Capture the cell that displays the provided text and extract its [x, y] central coordinate. 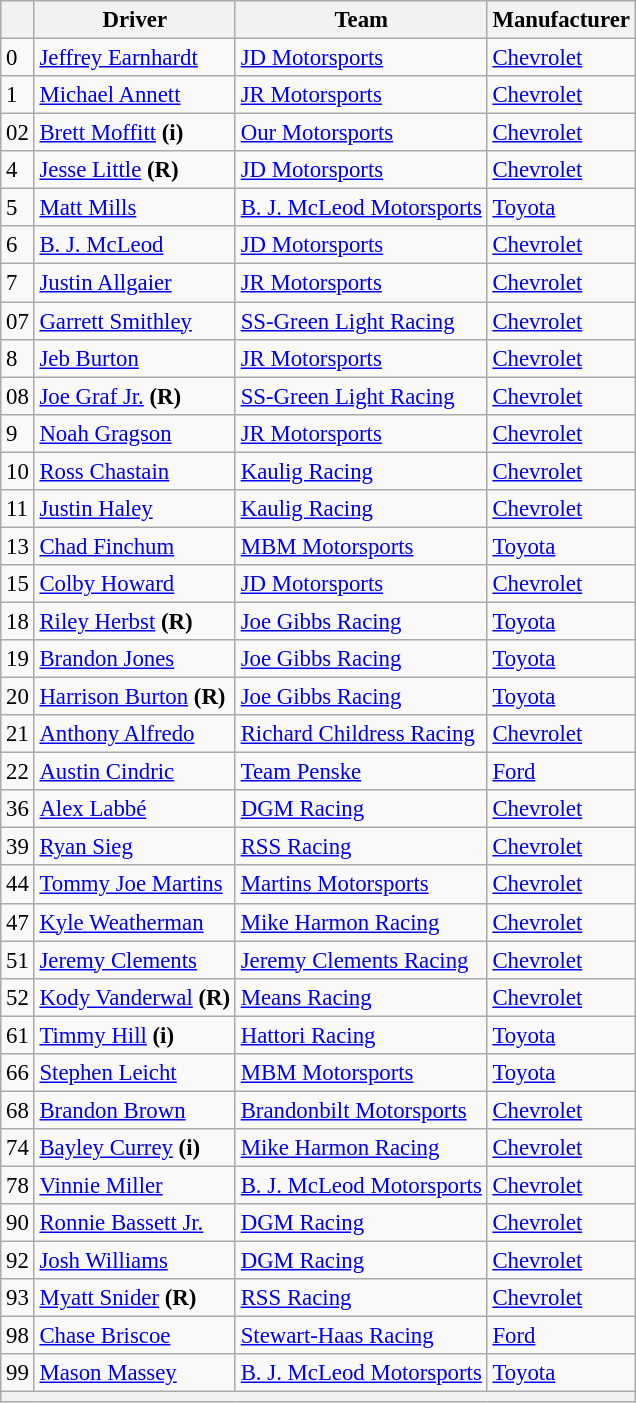
6 [18, 245]
74 [18, 1148]
0 [18, 58]
Chad Finchum [134, 546]
08 [18, 396]
Bayley Currey (i) [134, 1148]
18 [18, 621]
Kyle Weatherman [134, 922]
61 [18, 1035]
47 [18, 922]
78 [18, 1185]
Martins Motorsports [361, 885]
Brandon Jones [134, 659]
Chase Briscoe [134, 1336]
44 [18, 885]
10 [18, 471]
9 [18, 433]
Hattori Racing [361, 1035]
Austin Cindric [134, 772]
Brett Moffitt (i) [134, 133]
Riley Herbst (R) [134, 621]
Means Racing [361, 997]
1 [18, 95]
Matt Mills [134, 208]
Stephen Leicht [134, 1073]
Harrison Burton (R) [134, 697]
Myatt Snider (R) [134, 1298]
Noah Gragson [134, 433]
5 [18, 208]
Joe Graf Jr. (R) [134, 396]
21 [18, 734]
Jeffrey Earnhardt [134, 58]
Manufacturer [561, 20]
90 [18, 1223]
51 [18, 960]
99 [18, 1373]
Garrett Smithley [134, 321]
8 [18, 358]
Jesse Little (R) [134, 170]
Our Motorsports [361, 133]
11 [18, 509]
22 [18, 772]
Tommy Joe Martins [134, 885]
Justin Allgaier [134, 283]
52 [18, 997]
66 [18, 1073]
Brandonbilt Motorsports [361, 1110]
Ross Chastain [134, 471]
36 [18, 809]
Ryan Sieg [134, 847]
68 [18, 1110]
Jeremy Clements Racing [361, 960]
Brandon Brown [134, 1110]
Michael Annett [134, 95]
Team Penske [361, 772]
20 [18, 697]
Driver [134, 20]
4 [18, 170]
Alex Labbé [134, 809]
7 [18, 283]
07 [18, 321]
15 [18, 584]
Justin Haley [134, 509]
13 [18, 546]
92 [18, 1261]
02 [18, 133]
Team [361, 20]
B. J. McLeod [134, 245]
Vinnie Miller [134, 1185]
Jeb Burton [134, 358]
Kody Vanderwal (R) [134, 997]
98 [18, 1336]
Stewart-Haas Racing [361, 1336]
93 [18, 1298]
19 [18, 659]
Anthony Alfredo [134, 734]
Josh Williams [134, 1261]
39 [18, 847]
Mason Massey [134, 1373]
Richard Childress Racing [361, 734]
Timmy Hill (i) [134, 1035]
Jeremy Clements [134, 960]
Colby Howard [134, 584]
Ronnie Bassett Jr. [134, 1223]
